Return the (x, y) coordinate for the center point of the cell that contains the specified text.  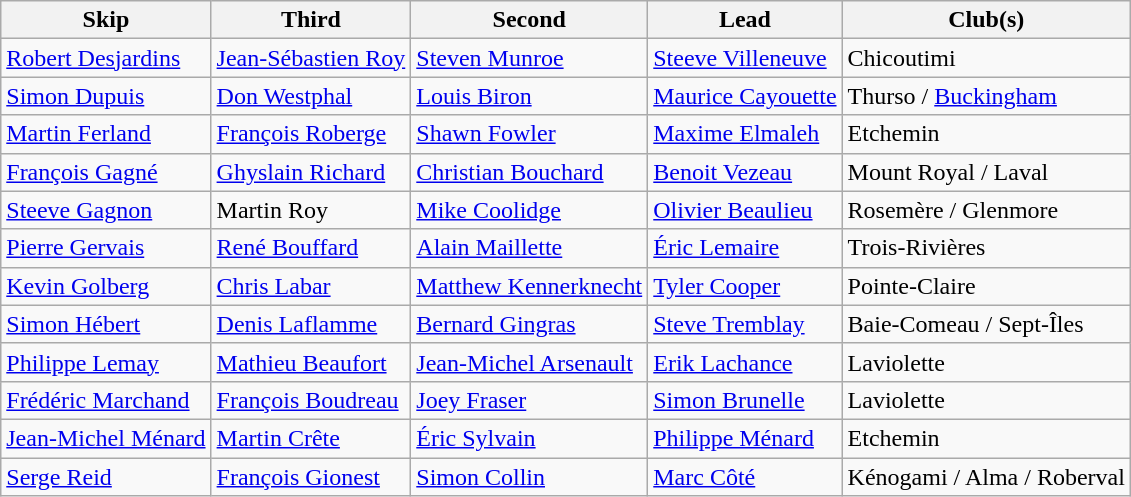
Alain Maillette (530, 248)
Pointe-Claire (986, 286)
Maurice Cayouette (745, 96)
Christian Bouchard (530, 172)
Chris Labar (311, 286)
Steeve Villeneuve (745, 58)
Éric Lemaire (745, 248)
Baie-Comeau / Sept-Îles (986, 324)
Simon Brunelle (745, 400)
Maxime Elmaleh (745, 134)
Denis Laflamme (311, 324)
Bernard Gingras (530, 324)
Frédéric Marchand (106, 400)
François Gionest (311, 477)
Kénogami / Alma / Roberval (986, 477)
Louis Biron (530, 96)
Steven Munroe (530, 58)
Shawn Fowler (530, 134)
Lead (745, 20)
Mount Royal / Laval (986, 172)
Simon Hébert (106, 324)
Mike Coolidge (530, 210)
Jean-Sébastien Roy (311, 58)
Rosemère / Glenmore (986, 210)
Simon Dupuis (106, 96)
Chicoutimi (986, 58)
Olivier Beaulieu (745, 210)
Tyler Cooper (745, 286)
Pierre Gervais (106, 248)
François Roberge (311, 134)
François Gagné (106, 172)
Martin Crête (311, 438)
Thurso / Buckingham (986, 96)
Don Westphal (311, 96)
Jean-Michel Arsenault (530, 362)
Éric Sylvain (530, 438)
Benoit Vezeau (745, 172)
Club(s) (986, 20)
Martin Roy (311, 210)
Trois-Rivières (986, 248)
Steeve Gagnon (106, 210)
Philippe Ménard (745, 438)
Steve Tremblay (745, 324)
Marc Côté (745, 477)
Martin Ferland (106, 134)
Joey Fraser (530, 400)
Erik Lachance (745, 362)
Skip (106, 20)
Mathieu Beaufort (311, 362)
Robert Desjardins (106, 58)
Jean-Michel Ménard (106, 438)
Philippe Lemay (106, 362)
Serge Reid (106, 477)
René Bouffard (311, 248)
Kevin Golberg (106, 286)
Simon Collin (530, 477)
Matthew Kennerknecht (530, 286)
François Boudreau (311, 400)
Ghyslain Richard (311, 172)
Second (530, 20)
Third (311, 20)
